Provide the [X, Y] coordinate of the cell's center where the given text is located.  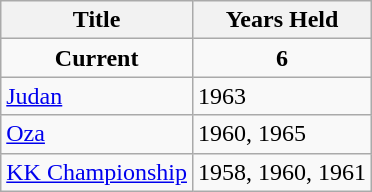
Years Held [282, 20]
1963 [282, 96]
Oza [97, 134]
KK Championship [97, 172]
Judan [97, 96]
Current [97, 58]
Title [97, 20]
6 [282, 58]
1960, 1965 [282, 134]
1958, 1960, 1961 [282, 172]
